Search for the cell housing the specified text and yield its [X, Y] center coordinate. 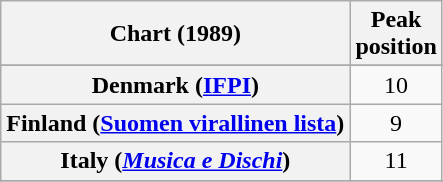
10 [396, 85]
Finland (Suomen virallinen lista) [176, 123]
9 [396, 123]
Chart (1989) [176, 34]
11 [396, 161]
Denmark (IFPI) [176, 85]
Italy (Musica e Dischi) [176, 161]
Peak position [396, 34]
